Provide the (x, y) coordinate of the cell's center where the given text is located.  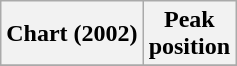
Peakposition (189, 34)
Chart (2002) (72, 34)
